Identify which cell holds the provided text, then report its [X, Y] central coordinate. 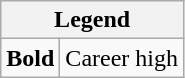
Legend [92, 20]
Bold [30, 58]
Career high [122, 58]
